Return the [x, y] coordinate for the center point of the cell that contains the specified text.  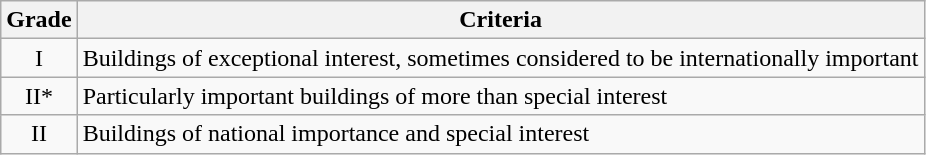
Buildings of national importance and special interest [500, 134]
Grade [39, 20]
I [39, 58]
Particularly important buildings of more than special interest [500, 96]
II [39, 134]
II* [39, 96]
Criteria [500, 20]
Buildings of exceptional interest, sometimes considered to be internationally important [500, 58]
